For the text-containing cell, return its midpoint in [x, y] coordinate format. 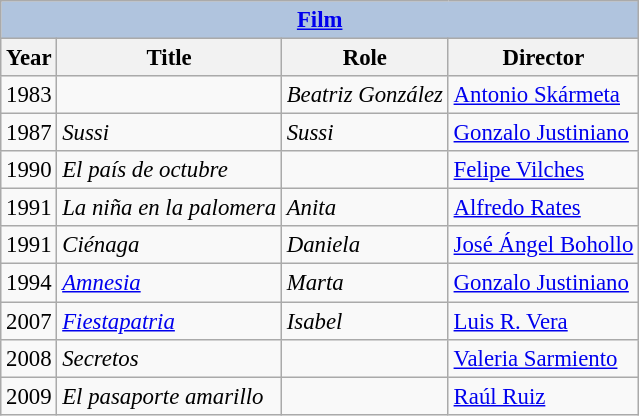
2007 [29, 321]
Anita [364, 208]
Year [29, 58]
Fiestapatria [169, 321]
Marta [364, 283]
Luis R. Vera [543, 321]
Raúl Ruiz [543, 396]
1987 [29, 133]
Valeria Sarmiento [543, 358]
Secretos [169, 358]
Isabel [364, 321]
2009 [29, 396]
Amnesia [169, 283]
Antonio Skármeta [543, 95]
1990 [29, 170]
Alfredo Rates [543, 208]
Title [169, 58]
José Ángel Bohollo [543, 245]
El pasaporte amarillo [169, 396]
La niña en la palomera [169, 208]
Daniela [364, 245]
El país de octubre [169, 170]
Ciénaga [169, 245]
Director [543, 58]
Role [364, 58]
1994 [29, 283]
2008 [29, 358]
Film [320, 20]
Beatriz González [364, 95]
Felipe Vilches [543, 170]
1983 [29, 95]
